Scan for the cell matching the given text and deliver its (x, y) coordinate at center. 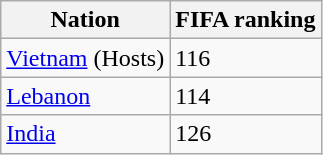
126 (246, 134)
Vietnam (Hosts) (86, 58)
India (86, 134)
Lebanon (86, 96)
FIFA ranking (246, 20)
Nation (86, 20)
114 (246, 96)
116 (246, 58)
